Capture the cell that displays the provided text and extract its (x, y) central coordinate. 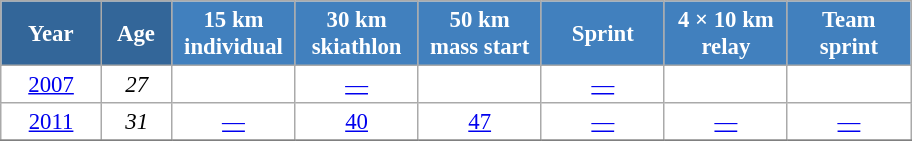
47 (480, 122)
4 × 10 km relay (726, 34)
27 (136, 85)
40 (356, 122)
30 km skiathlon (356, 34)
Team sprint (848, 34)
2007 (52, 85)
50 km mass start (480, 34)
Year (52, 34)
15 km individual (234, 34)
31 (136, 122)
2011 (52, 122)
Sprint (602, 34)
Age (136, 34)
